Locate the cell with the specified text and output its [X, Y] center coordinate. 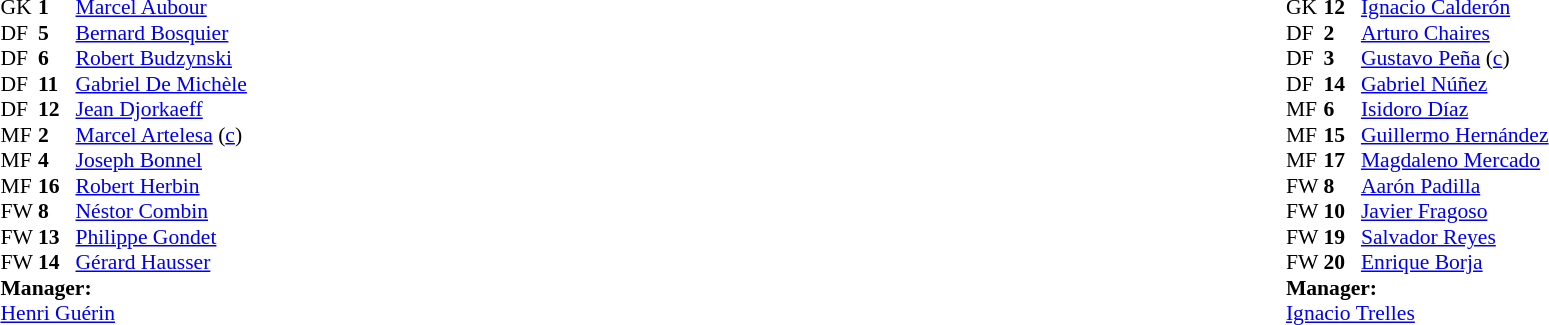
Enrique Borja [1455, 263]
Jean Djorkaeff [162, 109]
Gabriel De Michèle [162, 84]
Magdaleno Mercado [1455, 161]
Gabriel Núñez [1455, 84]
5 [57, 33]
Bernard Bosquier [162, 33]
Marcel Artelesa (c) [162, 135]
Joseph Bonnel [162, 161]
Gérard Hausser [162, 263]
Javier Fragoso [1455, 211]
Arturo Chaires [1455, 33]
Salvador Reyes [1455, 237]
19 [1342, 237]
Robert Budzynski [162, 59]
17 [1342, 161]
Guillermo Hernández [1455, 135]
11 [57, 84]
3 [1342, 59]
4 [57, 161]
Gustavo Peña (c) [1455, 59]
20 [1342, 263]
16 [57, 186]
Philippe Gondet [162, 237]
Aarón Padilla [1455, 186]
10 [1342, 211]
13 [57, 237]
Robert Herbin [162, 186]
12 [57, 109]
Néstor Combin [162, 211]
Isidoro Díaz [1455, 109]
15 [1342, 135]
